Determine the (X, Y) coordinate at the center of the cell enclosing the given text.  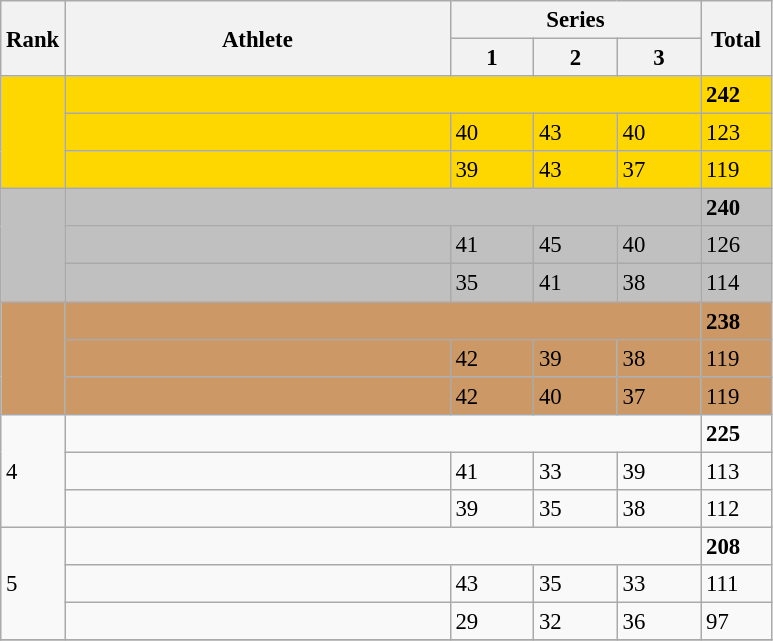
97 (736, 621)
208 (736, 546)
2 (576, 58)
Series (576, 20)
32 (576, 621)
126 (736, 245)
240 (736, 208)
Rank (33, 38)
114 (736, 283)
111 (736, 584)
Total (736, 38)
242 (736, 95)
113 (736, 471)
36 (659, 621)
1 (492, 58)
123 (736, 133)
29 (492, 621)
5 (33, 584)
3 (659, 58)
45 (576, 245)
112 (736, 509)
4 (33, 470)
Athlete (258, 38)
225 (736, 433)
238 (736, 321)
